Find where the given text appears and provide that cell's center as [X, Y] coordinate. 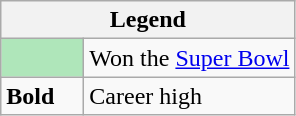
Bold [42, 96]
Legend [148, 20]
Won the Super Bowl [190, 58]
Career high [190, 96]
